Detect which cell encompasses the target text, then output its [x, y] center coordinate. 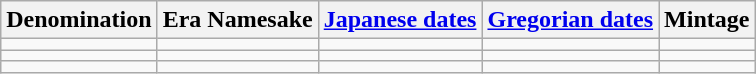
Mintage [707, 20]
Denomination [79, 20]
Japanese dates [400, 20]
Gregorian dates [570, 20]
Era Namesake [238, 20]
